Search for the cell housing the specified text and yield its (x, y) center coordinate. 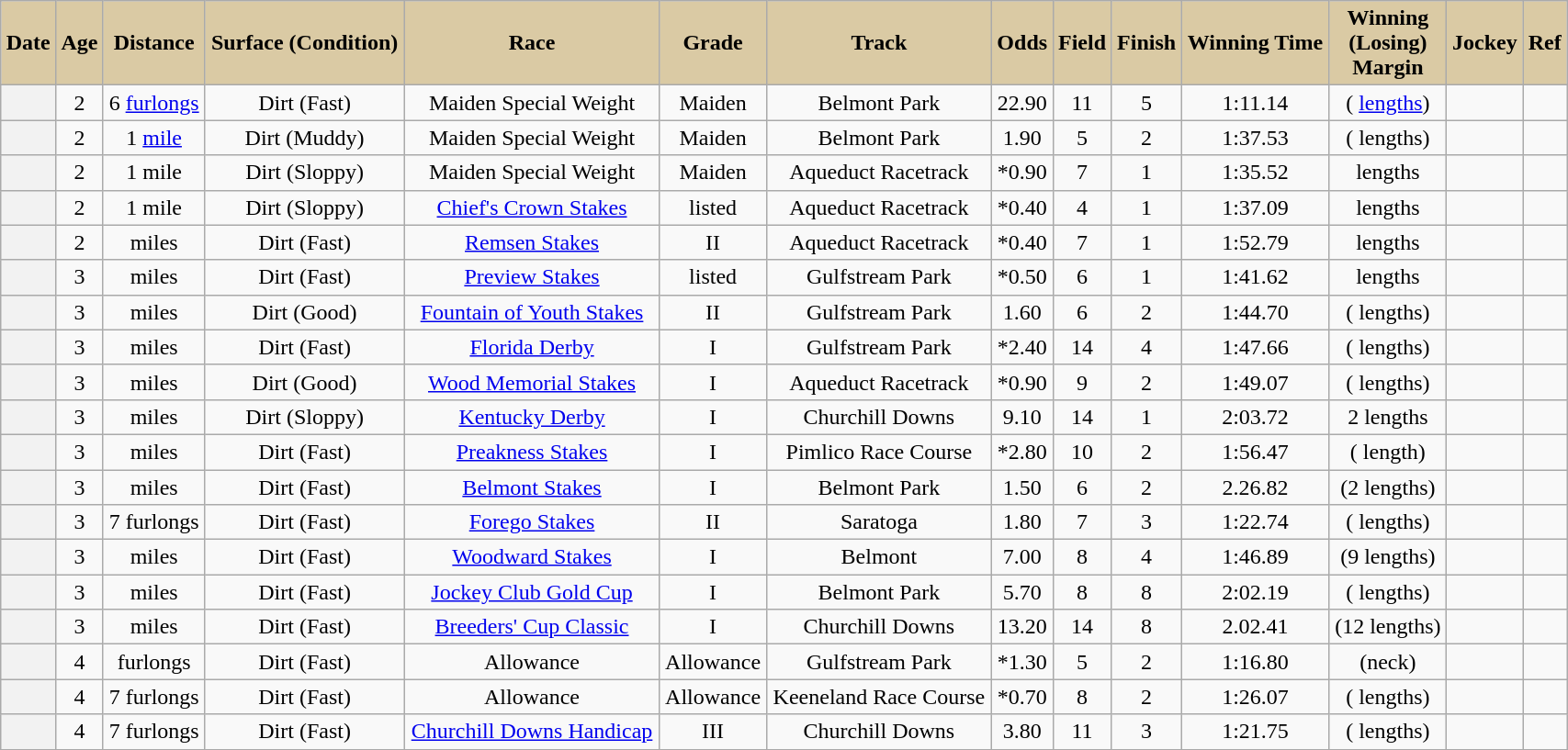
Fountain of Youth Stakes (531, 312)
Belmont Stakes (531, 487)
Breeders' Cup Classic (531, 627)
( length) (1388, 452)
1:41.62 (1255, 277)
1:37.53 (1255, 138)
Kentucky Derby (531, 417)
(9 lengths) (1388, 557)
Track (878, 43)
1:49.07 (1255, 382)
Forego Stakes (531, 522)
Jockey (1484, 43)
3.80 (1021, 732)
9.10 (1021, 417)
1:16.80 (1255, 662)
1:56.47 (1255, 452)
Grade (713, 43)
6 furlongs (154, 103)
10 (1082, 452)
furlongs (154, 662)
1.60 (1021, 312)
Odds (1021, 43)
5.70 (1021, 592)
Keeneland Race Course (878, 697)
1:37.09 (1255, 207)
(neck) (1388, 662)
2:03.72 (1255, 417)
1:46.89 (1255, 557)
Churchill Downs Handicap (531, 732)
Field (1082, 43)
13.20 (1021, 627)
Belmont (878, 557)
2:02.19 (1255, 592)
*2.40 (1021, 347)
1.80 (1021, 522)
*0.50 (1021, 277)
Age (80, 43)
*1.30 (1021, 662)
Winning(Losing)Margin (1388, 43)
1:21.75 (1255, 732)
Date (28, 43)
7.00 (1021, 557)
Saratoga (878, 522)
1:22.74 (1255, 522)
Finish (1146, 43)
*2.80 (1021, 452)
Preview Stakes (531, 277)
Preakness Stakes (531, 452)
Chief's Crown Stakes (531, 207)
2.02.41 (1255, 627)
2.26.82 (1255, 487)
1:44.70 (1255, 312)
III (713, 732)
1:11.14 (1255, 103)
Jockey Club Gold Cup (531, 592)
Florida Derby (531, 347)
1:52.79 (1255, 242)
1:26.07 (1255, 697)
Distance (154, 43)
Wood Memorial Stakes (531, 382)
1:47.66 (1255, 347)
*0.70 (1021, 697)
2 lengths (1388, 417)
22.90 (1021, 103)
Ref (1545, 43)
1:35.52 (1255, 173)
(12 lengths) (1388, 627)
(2 lengths) (1388, 487)
1.90 (1021, 138)
Woodward Stakes (531, 557)
Remsen Stakes (531, 242)
Race (531, 43)
Winning Time (1255, 43)
9 (1082, 382)
Surface (Condition) (305, 43)
Pimlico Race Course (878, 452)
1.50 (1021, 487)
Dirt (Muddy) (305, 138)
